For the text-containing cell, return its midpoint in [X, Y] coordinate format. 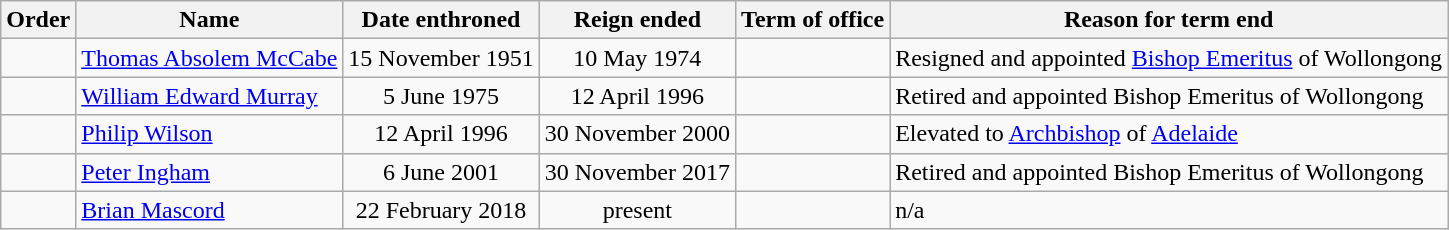
Date enthroned [441, 20]
30 November 2017 [637, 172]
Thomas Absolem McCabe [210, 58]
William Edward Murray [210, 96]
n/a [1169, 210]
Name [210, 20]
Peter Ingham [210, 172]
Reign ended [637, 20]
5 June 1975 [441, 96]
Reason for term end [1169, 20]
10 May 1974 [637, 58]
15 November 1951 [441, 58]
Philip Wilson [210, 134]
Term of office [813, 20]
Order [38, 20]
Brian Mascord [210, 210]
Resigned and appointed Bishop Emeritus of Wollongong [1169, 58]
6 June 2001 [441, 172]
22 February 2018 [441, 210]
present [637, 210]
Elevated to Archbishop of Adelaide [1169, 134]
30 November 2000 [637, 134]
